Determine the (x, y) coordinate at the center of the cell enclosing the given text.  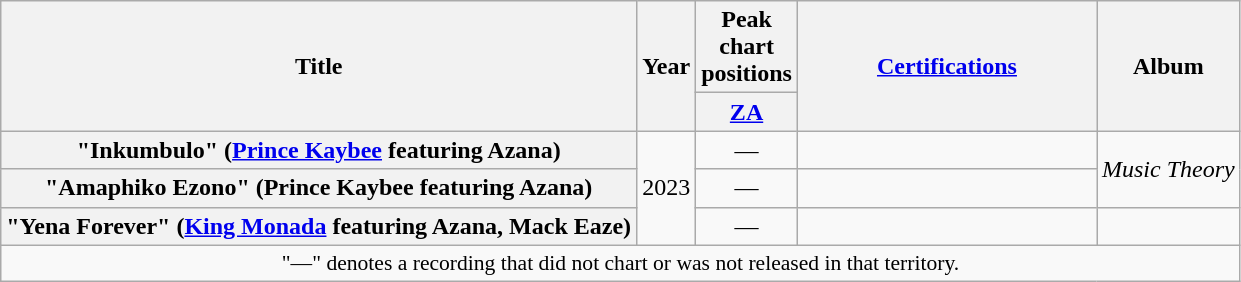
ZA (747, 112)
"Amaphiko Ezono" (Prince Kaybee featuring Azana) (319, 188)
Certifications (946, 66)
Year (666, 66)
"Inkumbulo" (Prince Kaybee featuring Azana) (319, 150)
Peak chart positions (747, 47)
Music Theory (1168, 169)
2023 (666, 188)
Title (319, 66)
"Yena Forever" (King Monada featuring Azana, Mack Eaze) (319, 226)
Album (1168, 66)
"—" denotes a recording that did not chart or was not released in that territory. (620, 263)
